Search for the cell housing the specified text and yield its (x, y) center coordinate. 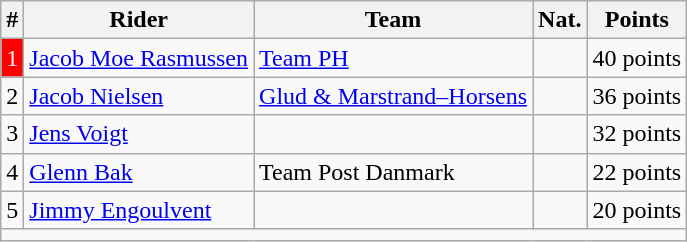
Team Post Danmark (394, 172)
Jens Voigt (139, 134)
5 (12, 210)
3 (12, 134)
Glenn Bak (139, 172)
Jacob Moe Rasmussen (139, 58)
36 points (637, 96)
Team PH (394, 58)
1 (12, 58)
Rider (139, 20)
Jimmy Engoulvent (139, 210)
2 (12, 96)
22 points (637, 172)
# (12, 20)
Jacob Nielsen (139, 96)
Nat. (560, 20)
Glud & Marstrand–Horsens (394, 96)
4 (12, 172)
40 points (637, 58)
Team (394, 20)
20 points (637, 210)
Points (637, 20)
32 points (637, 134)
